Pinpoint the cell where the given text exists, returning its (X, Y) midpoint coordinate. 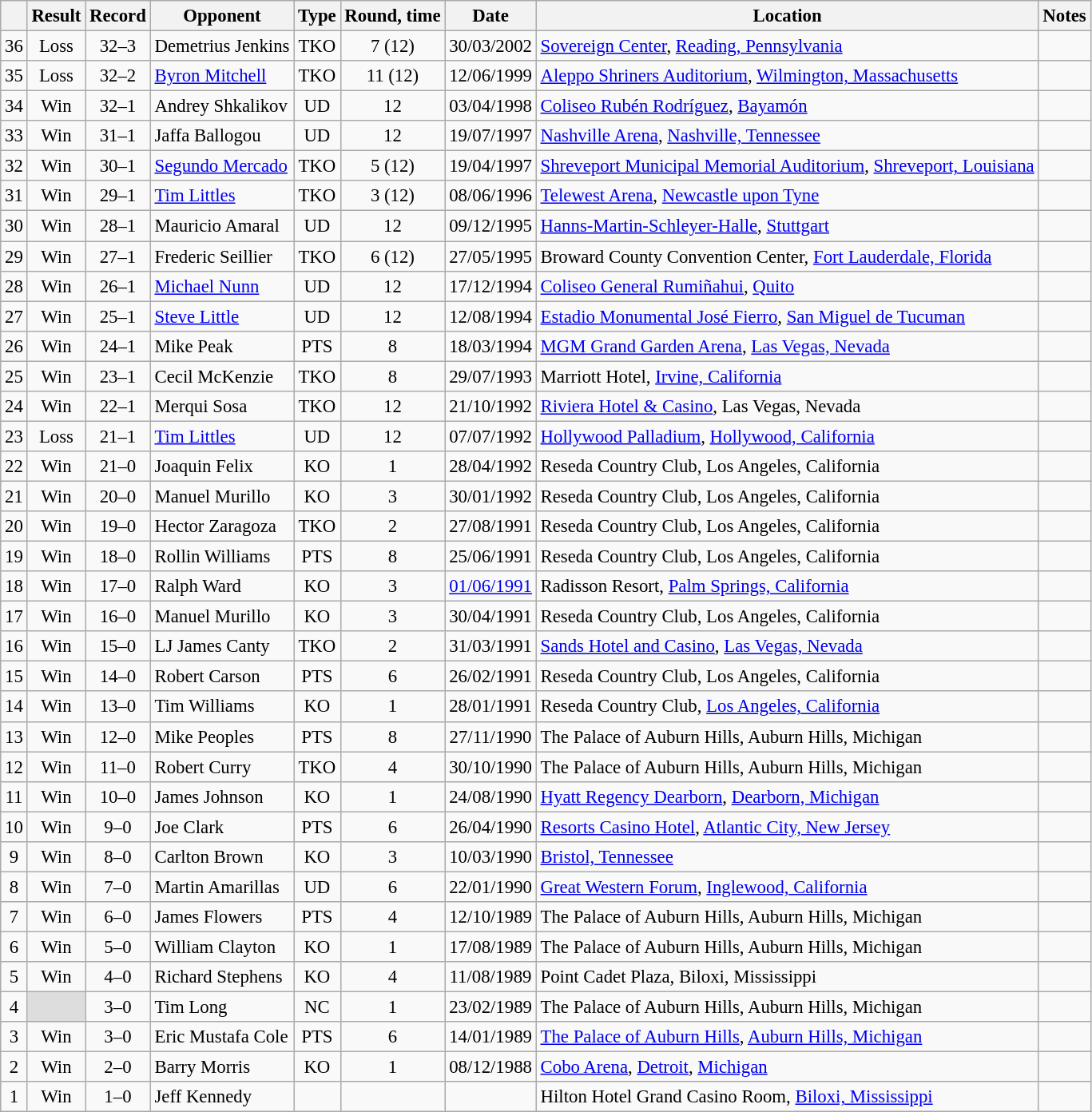
5 (12) (393, 166)
31/03/1991 (490, 646)
18–0 (118, 557)
20–0 (118, 496)
James Johnson (222, 796)
NC (317, 1007)
31–1 (118, 136)
17/08/1989 (490, 947)
18/03/1994 (490, 346)
33 (14, 136)
32–1 (118, 106)
Segundo Mercado (222, 166)
24–1 (118, 346)
2–0 (118, 1067)
13 (14, 737)
36 (14, 46)
Frederic Seillier (222, 256)
1–0 (118, 1097)
21–0 (118, 467)
27/08/1991 (490, 526)
24/08/1990 (490, 796)
Merqui Sosa (222, 407)
Carlton Brown (222, 857)
32–3 (118, 46)
Rollin Williams (222, 557)
12/06/1999 (490, 76)
11/08/1989 (490, 977)
30/10/1990 (490, 767)
13–0 (118, 707)
01/06/1991 (490, 586)
27/05/1995 (490, 256)
Joe Clark (222, 827)
Coliseo General Rumiñahui, Quito (788, 286)
26 (14, 346)
29–1 (118, 196)
28/01/1991 (490, 707)
14–0 (118, 677)
Robert Curry (222, 767)
9 (14, 857)
Jeff Kennedy (222, 1097)
23 (14, 436)
26/04/1990 (490, 827)
Michael Nunn (222, 286)
24 (14, 407)
Byron Mitchell (222, 76)
26–1 (118, 286)
10 (14, 827)
14 (14, 707)
27 (14, 316)
6 (12) (393, 256)
Andrey Shkalikov (222, 106)
Demetrius Jenkins (222, 46)
35 (14, 76)
07/07/1992 (490, 436)
27–1 (118, 256)
29/07/1993 (490, 376)
17 (14, 617)
30/04/1991 (490, 617)
Barry Morris (222, 1067)
16 (14, 646)
Ralph Ward (222, 586)
Opponent (222, 16)
28 (14, 286)
10–0 (118, 796)
William Clayton (222, 947)
Mike Peak (222, 346)
08/12/1988 (490, 1067)
18 (14, 586)
Date (490, 16)
Mauricio Amaral (222, 226)
Round, time (393, 16)
Telewest Arena, Newcastle upon Tyne (788, 196)
Broward County Convention Center, Fort Lauderdale, Florida (788, 256)
23–1 (118, 376)
30–1 (118, 166)
Coliseo Rubén Rodríguez, Bayamón (788, 106)
22/01/1990 (490, 887)
Eric Mustafa Cole (222, 1037)
11–0 (118, 767)
Hollywood Palladium, Hollywood, California (788, 436)
Steve Little (222, 316)
Tim Long (222, 1007)
7–0 (118, 887)
Martin Amarillas (222, 887)
Location (788, 16)
25–1 (118, 316)
19/04/1997 (490, 166)
34 (14, 106)
31 (14, 196)
4–0 (118, 977)
Riviera Hotel & Casino, Las Vegas, Nevada (788, 407)
7 (12) (393, 46)
Marriott Hotel, Irvine, California (788, 376)
20 (14, 526)
17/12/1994 (490, 286)
11 (14, 796)
30/03/2002 (490, 46)
21 (14, 496)
Hector Zaragoza (222, 526)
Hilton Hotel Grand Casino Room, Biloxi, Mississippi (788, 1097)
25 (14, 376)
Aleppo Shriners Auditorium, Wilmington, Massachusetts (788, 76)
15–0 (118, 646)
Robert Carson (222, 677)
Nashville Arena, Nashville, Tennessee (788, 136)
22 (14, 467)
12–0 (118, 737)
29 (14, 256)
Jaffa Ballogou (222, 136)
16–0 (118, 617)
19 (14, 557)
Hanns-Martin-Schleyer-Halle, Stuttgart (788, 226)
9–0 (118, 827)
Richard Stephens (222, 977)
Cecil McKenzie (222, 376)
28–1 (118, 226)
03/04/1998 (490, 106)
5 (14, 977)
Result (56, 16)
08/06/1996 (490, 196)
Type (317, 16)
Radisson Resort, Palm Springs, California (788, 586)
MGM Grand Garden Arena, Las Vegas, Nevada (788, 346)
21–1 (118, 436)
Sands Hotel and Casino, Las Vegas, Nevada (788, 646)
Hyatt Regency Dearborn, Dearborn, Michigan (788, 796)
26/02/1991 (490, 677)
19/07/1997 (490, 136)
7 (14, 917)
32 (14, 166)
Joaquin Felix (222, 467)
30 (14, 226)
14/01/1989 (490, 1037)
19–0 (118, 526)
09/12/1995 (490, 226)
30/01/1992 (490, 496)
8–0 (118, 857)
Mike Peoples (222, 737)
22–1 (118, 407)
17–0 (118, 586)
LJ James Canty (222, 646)
15 (14, 677)
Bristol, Tennessee (788, 857)
12/08/1994 (490, 316)
Resorts Casino Hotel, Atlantic City, New Jersey (788, 827)
32–2 (118, 76)
Sovereign Center, Reading, Pennsylvania (788, 46)
6–0 (118, 917)
Tim Williams (222, 707)
Cobo Arena, Detroit, Michigan (788, 1067)
12/10/1989 (490, 917)
James Flowers (222, 917)
Record (118, 16)
27/11/1990 (490, 737)
10/03/1990 (490, 857)
Great Western Forum, Inglewood, California (788, 887)
Point Cadet Plaza, Biloxi, Mississippi (788, 977)
3 (12) (393, 196)
Shreveport Municipal Memorial Auditorium, Shreveport, Louisiana (788, 166)
11 (12) (393, 76)
25/06/1991 (490, 557)
5–0 (118, 947)
23/02/1989 (490, 1007)
21/10/1992 (490, 407)
Estadio Monumental José Fierro, San Miguel de Tucuman (788, 316)
28/04/1992 (490, 467)
Notes (1064, 16)
